Locate the cell with the specified text and output its [x, y] center coordinate. 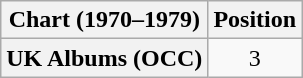
3 [255, 58]
Position [255, 20]
UK Albums (OCC) [104, 58]
Chart (1970–1979) [104, 20]
